Return [x, y] of the center of cell containing provided text 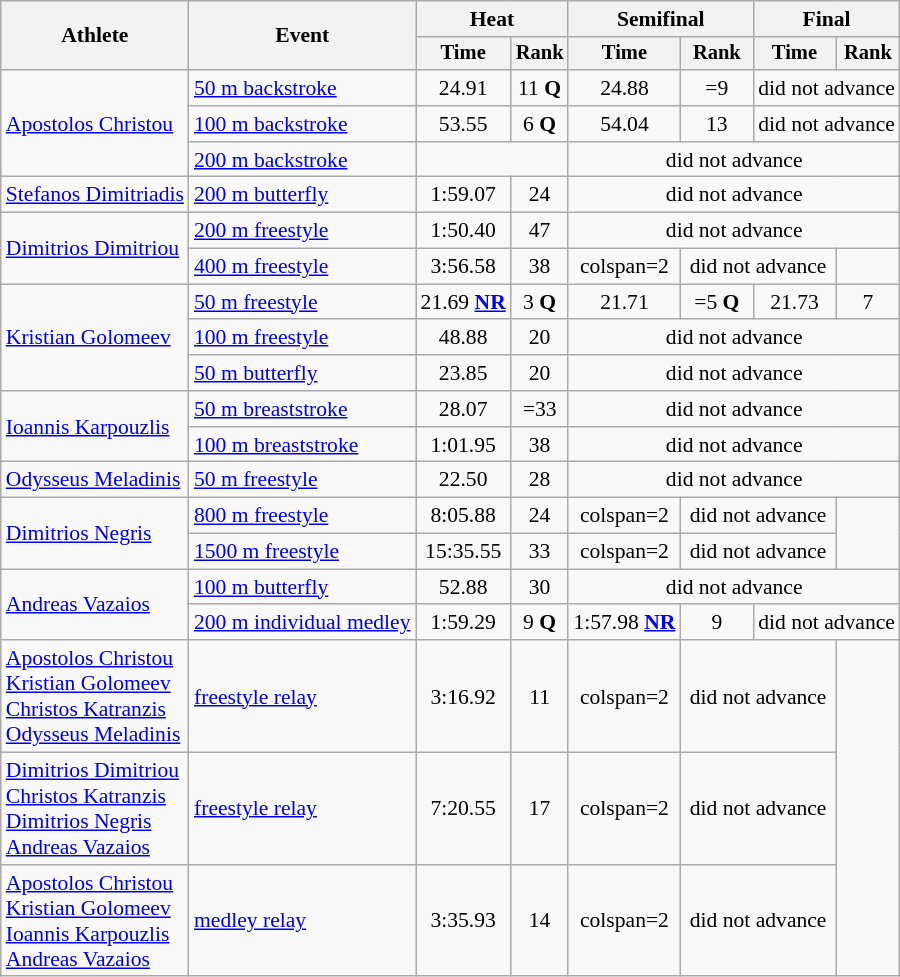
6 Q [540, 124]
52.88 [464, 587]
200 m butterfly [302, 195]
7 [868, 302]
21.73 [794, 302]
Final [826, 19]
Dimitrios Dimitriou [95, 248]
100 m backstroke [302, 124]
9 [716, 623]
33 [540, 552]
Ioannis Karpouzlis [95, 426]
22.50 [464, 480]
50 m butterfly [302, 373]
Dimitrios Dimitriou Christos KatranzisDimitrios NegrisAndreas Vazaios [95, 809]
400 m freestyle [302, 267]
Event [302, 36]
Dimitrios Negris [95, 534]
53.55 [464, 124]
Kristian Golomeev [95, 338]
54.04 [624, 124]
200 m freestyle [302, 231]
24.91 [464, 88]
3:35.93 [464, 921]
Apostolos ChristouKristian GolomeevChristos KatranzisOdysseus Meladinis [95, 696]
Heat [492, 19]
50 m backstroke [302, 88]
13 [716, 124]
50 m breaststroke [302, 409]
48.88 [464, 338]
=5 Q [716, 302]
800 m freestyle [302, 516]
1:01.95 [464, 445]
Apostolos Christou [95, 124]
Stefanos Dimitriadis [95, 195]
1:59.29 [464, 623]
=33 [540, 409]
15:35.55 [464, 552]
11 Q [540, 88]
8:05.88 [464, 516]
100 m breaststroke [302, 445]
23.85 [464, 373]
1:59.07 [464, 195]
1:50.40 [464, 231]
17 [540, 809]
21.69 NR [464, 302]
Apostolos ChristouKristian GolomeevIoannis KarpouzlisAndreas Vazaios [95, 921]
3 Q [540, 302]
28 [540, 480]
11 [540, 696]
21.71 [624, 302]
1500 m freestyle [302, 552]
100 m butterfly [302, 587]
1:57.98 NR [624, 623]
24.88 [624, 88]
9 Q [540, 623]
3:16.92 [464, 696]
Odysseus Meladinis [95, 480]
Semifinal [660, 19]
Andreas Vazaios [95, 604]
3:56.58 [464, 267]
47 [540, 231]
200 m backstroke [302, 160]
medley relay [302, 921]
7:20.55 [464, 809]
=9 [716, 88]
30 [540, 587]
200 m individual medley [302, 623]
Athlete [95, 36]
28.07 [464, 409]
100 m freestyle [302, 338]
14 [540, 921]
